Return [x, y] of the center of cell containing provided text 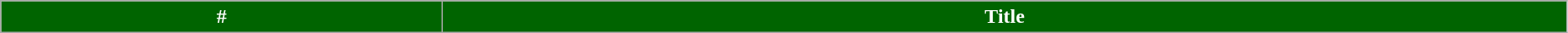
Title [1005, 17]
# [222, 17]
